Locate the cell with the specified text and output its [X, Y] center coordinate. 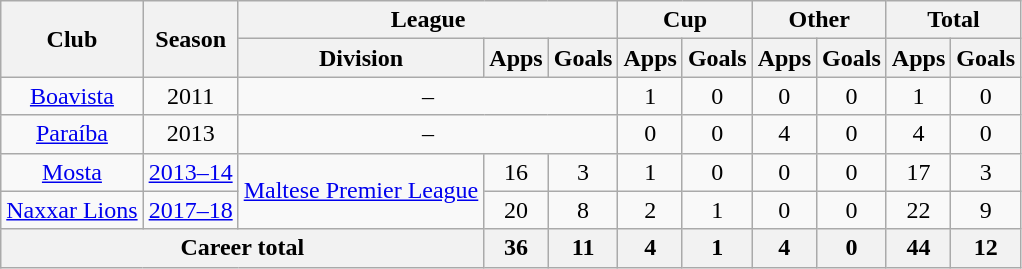
12 [986, 248]
11 [583, 248]
9 [986, 210]
16 [516, 172]
League [428, 20]
Career total [242, 248]
2013–14 [190, 172]
Season [190, 39]
Paraíba [72, 134]
2017–18 [190, 210]
22 [918, 210]
2013 [190, 134]
Club [72, 39]
44 [918, 248]
2011 [190, 96]
20 [516, 210]
17 [918, 172]
36 [516, 248]
Cup [685, 20]
Naxxar Lions [72, 210]
Maltese Premier League [361, 191]
Total [953, 20]
2 [650, 210]
Other [819, 20]
Mosta [72, 172]
8 [583, 210]
Division [361, 58]
Boavista [72, 96]
